For the text-containing cell, return its midpoint in [x, y] coordinate format. 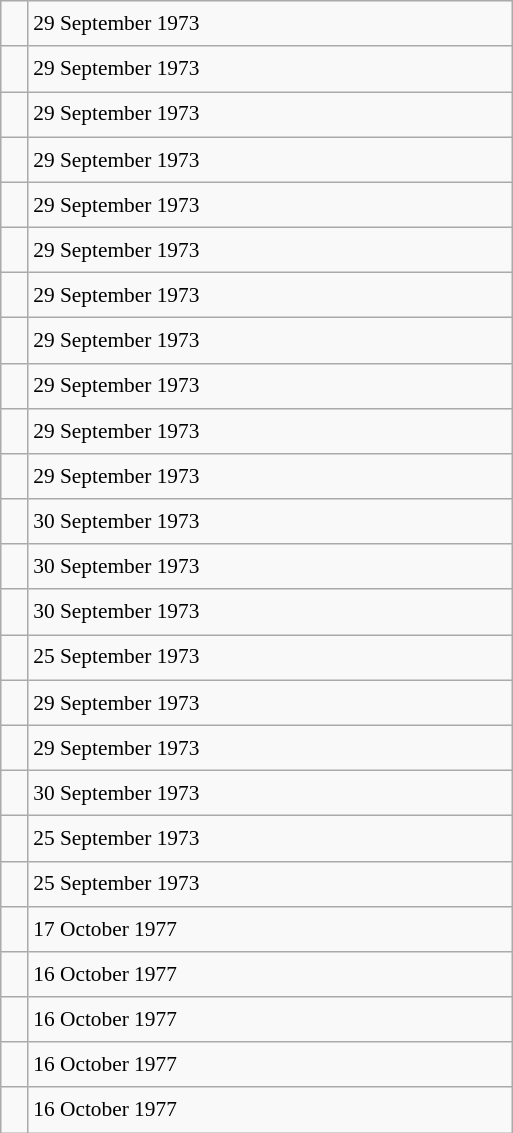
17 October 1977 [270, 928]
